Search for the cell housing the specified text and yield its [x, y] center coordinate. 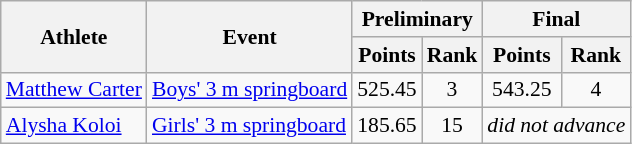
Athlete [74, 36]
Boys' 3 m springboard [250, 90]
3 [452, 90]
Event [250, 36]
15 [452, 126]
Alysha Koloi [74, 126]
4 [596, 90]
Preliminary [417, 19]
525.45 [386, 90]
Girls' 3 m springboard [250, 126]
185.65 [386, 126]
543.25 [522, 90]
did not advance [556, 126]
Matthew Carter [74, 90]
Final [556, 19]
